For the text-containing cell, return its midpoint in (X, Y) coordinate format. 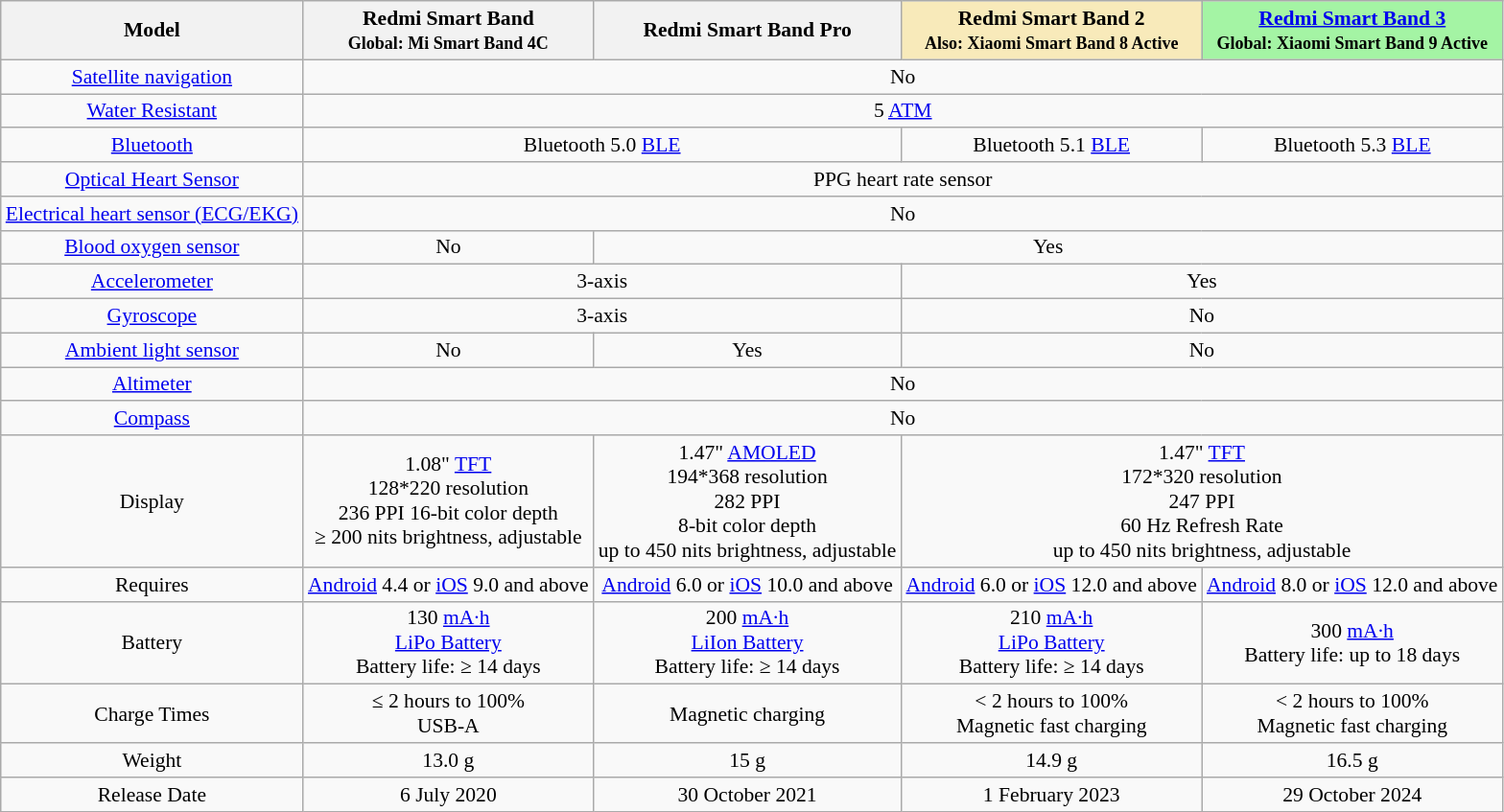
Water Resistant (152, 111)
Model (152, 31)
Android 4.4 or iOS 9.0 and above (449, 585)
1.08" TFT128*220 resolution236 PPI 16-bit color depth≥ 200 nits brightness, adjustable (449, 501)
13.0 g (449, 760)
16.5 g (1352, 760)
210 mA·hLiPo BatteryBattery life: ≥ 14 days (1051, 642)
Bluetooth 5.3 BLE (1352, 146)
Magnetic charging (748, 713)
Release Date (152, 795)
1 February 2023 (1051, 795)
Accelerometer (152, 282)
Redmi Smart Band 2Also: Xiaomi Smart Band 8 Active (1051, 31)
Charge Times (152, 713)
Bluetooth 5.0 BLE (602, 146)
Bluetooth 5.1 BLE (1051, 146)
5 ATM (904, 111)
Android 6.0 or iOS 12.0 and above (1051, 585)
Display (152, 501)
Android 6.0 or iOS 10.0 and above (748, 585)
≤ 2 hours to 100%USB-A (449, 713)
Compass (152, 419)
Ambient light sensor (152, 350)
Satellite navigation (152, 77)
1.47" AMOLED194*368 resolution282 PPI8-bit color depthup to 450 nits brightness, adjustable (748, 501)
Android 8.0 or iOS 12.0 and above (1352, 585)
PPG heart rate sensor (904, 179)
1.47" TFT172*320 resolution247 PPI60 Hz Refresh Rateup to 450 nits brightness, adjustable (1201, 501)
200 mA·hLiIon BatteryBattery life: ≥ 14 days (748, 642)
130 mA·hLiPo BatteryBattery life: ≥ 14 days (449, 642)
Battery (152, 642)
Requires (152, 585)
Altimeter (152, 384)
Electrical heart sensor (ECG/EKG) (152, 214)
14.9 g (1051, 760)
15 g (748, 760)
Weight (152, 760)
29 October 2024 (1352, 795)
Bluetooth (152, 146)
Redmi Smart Band Pro (748, 31)
300 mA·hBattery life: up to 18 days (1352, 642)
Gyroscope (152, 316)
30 October 2021 (748, 795)
6 July 2020 (449, 795)
Redmi Smart BandGlobal: Mi Smart Band 4C (449, 31)
Redmi Smart Band 3Global: Xiaomi Smart Band 9 Active (1352, 31)
Blood oxygen sensor (152, 247)
Optical Heart Sensor (152, 179)
